Provide the (x, y) coordinate of the cell's center where the given text is located.  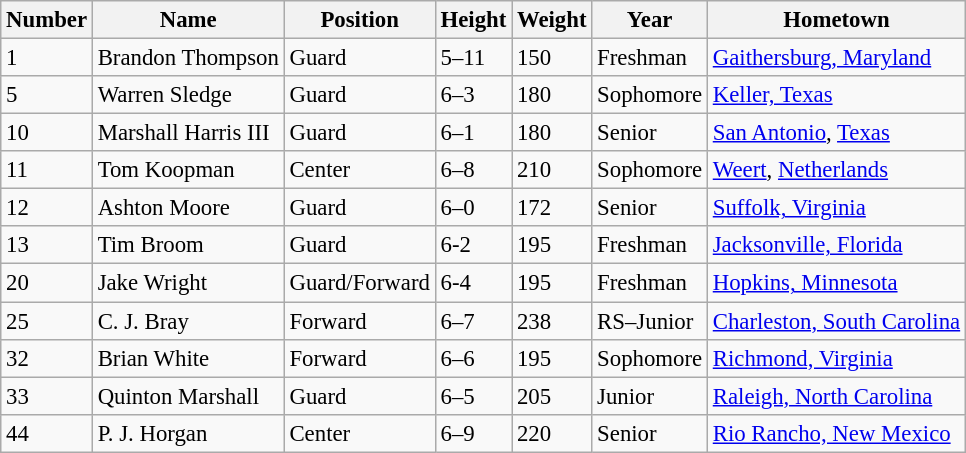
6–1 (473, 133)
20 (47, 283)
Year (650, 20)
172 (552, 208)
Jacksonville, Florida (836, 245)
Tom Koopman (188, 170)
6–3 (473, 95)
5–11 (473, 58)
Weight (552, 20)
6–7 (473, 321)
Ashton Moore (188, 208)
6–8 (473, 170)
Number (47, 20)
Height (473, 20)
Position (360, 20)
33 (47, 396)
6–0 (473, 208)
Hopkins, Minnesota (836, 283)
6–5 (473, 396)
Gaithersburg, Maryland (836, 58)
Charleston, South Carolina (836, 321)
6-4 (473, 283)
Junior (650, 396)
Quinton Marshall (188, 396)
Jake Wright (188, 283)
Guard/Forward (360, 283)
San Antonio, Texas (836, 133)
Name (188, 20)
13 (47, 245)
Weert, Netherlands (836, 170)
Brandon Thompson (188, 58)
205 (552, 396)
Hometown (836, 20)
C. J. Bray (188, 321)
Brian White (188, 358)
Suffolk, Virginia (836, 208)
220 (552, 433)
6-2 (473, 245)
11 (47, 170)
5 (47, 95)
210 (552, 170)
150 (552, 58)
6–6 (473, 358)
P. J. Horgan (188, 433)
Raleigh, North Carolina (836, 396)
44 (47, 433)
Tim Broom (188, 245)
Marshall Harris III (188, 133)
Richmond, Virginia (836, 358)
25 (47, 321)
6–9 (473, 433)
Keller, Texas (836, 95)
12 (47, 208)
238 (552, 321)
1 (47, 58)
Rio Rancho, New Mexico (836, 433)
32 (47, 358)
RS–Junior (650, 321)
10 (47, 133)
Warren Sledge (188, 95)
